Return the [x, y] coordinate for the center point of the cell that contains the specified text.  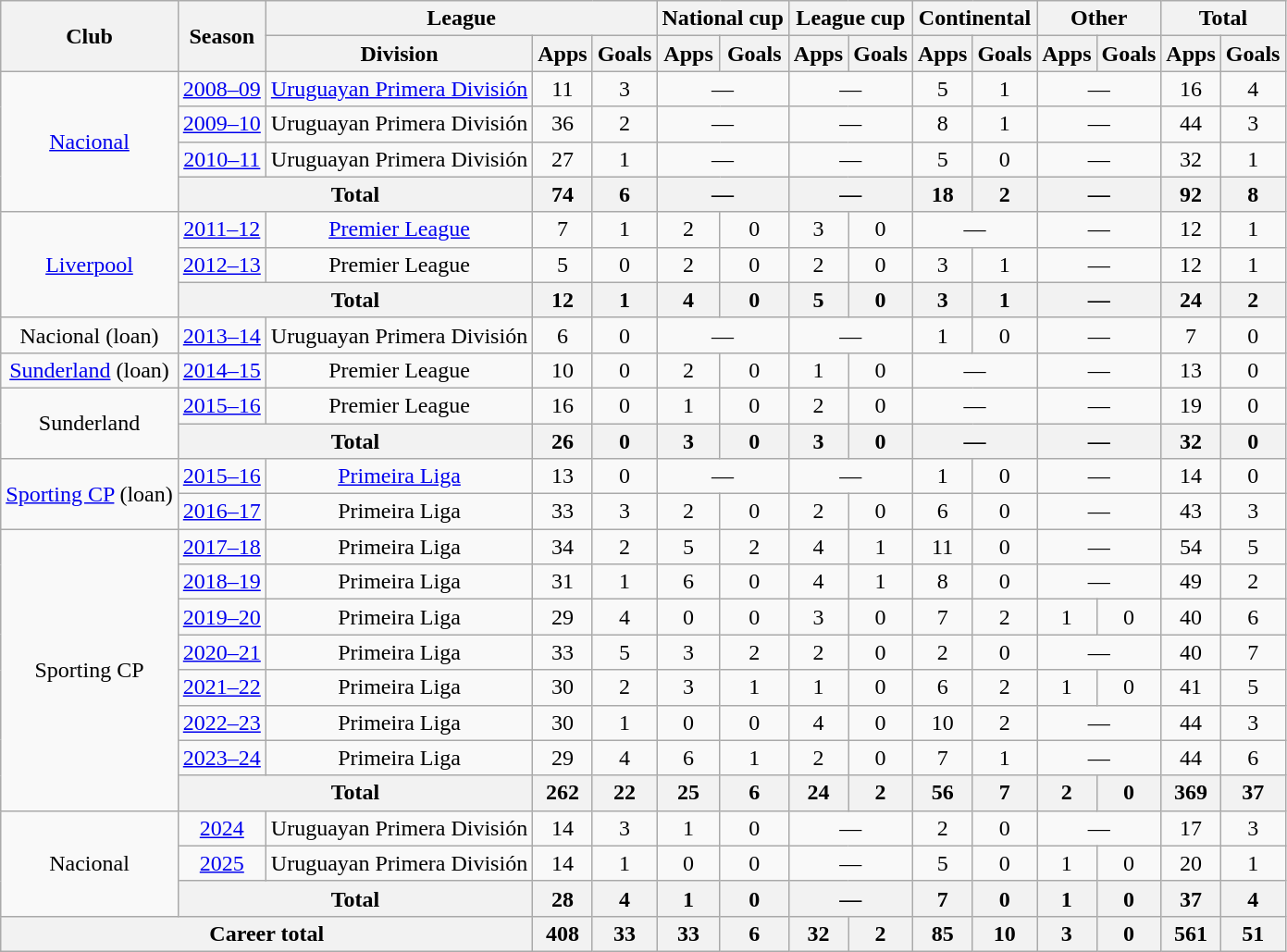
20 [1191, 863]
2024 [222, 828]
2011–12 [222, 229]
Season [222, 36]
2017–18 [222, 547]
408 [563, 933]
2008–09 [222, 89]
22 [625, 793]
Sporting CP [90, 670]
25 [688, 793]
2025 [222, 863]
2018–19 [222, 582]
369 [1191, 793]
2020–21 [222, 652]
Continental [974, 19]
2016–17 [222, 512]
Career total [266, 933]
85 [942, 933]
2009–10 [222, 124]
2019–20 [222, 617]
49 [1191, 582]
27 [563, 159]
2014–15 [222, 370]
Sporting CP (loan) [90, 494]
19 [1191, 405]
Division [399, 54]
League [461, 19]
2012–13 [222, 265]
Sunderland (loan) [90, 370]
17 [1191, 828]
56 [942, 793]
92 [1191, 194]
Sunderland [90, 423]
Club [90, 36]
36 [563, 124]
2021–22 [222, 687]
2010–11 [222, 159]
Other [1099, 19]
2013–14 [222, 335]
31 [563, 582]
2023–24 [222, 758]
26 [563, 441]
Liverpool [90, 265]
561 [1191, 933]
262 [563, 793]
43 [1191, 512]
34 [563, 547]
74 [563, 194]
Nacional (loan) [90, 335]
54 [1191, 547]
National cup [723, 19]
41 [1191, 687]
28 [563, 898]
2022–23 [222, 723]
League cup [850, 19]
51 [1253, 933]
18 [942, 194]
